Return the [x, y] coordinate for the center point of the cell that contains the specified text.  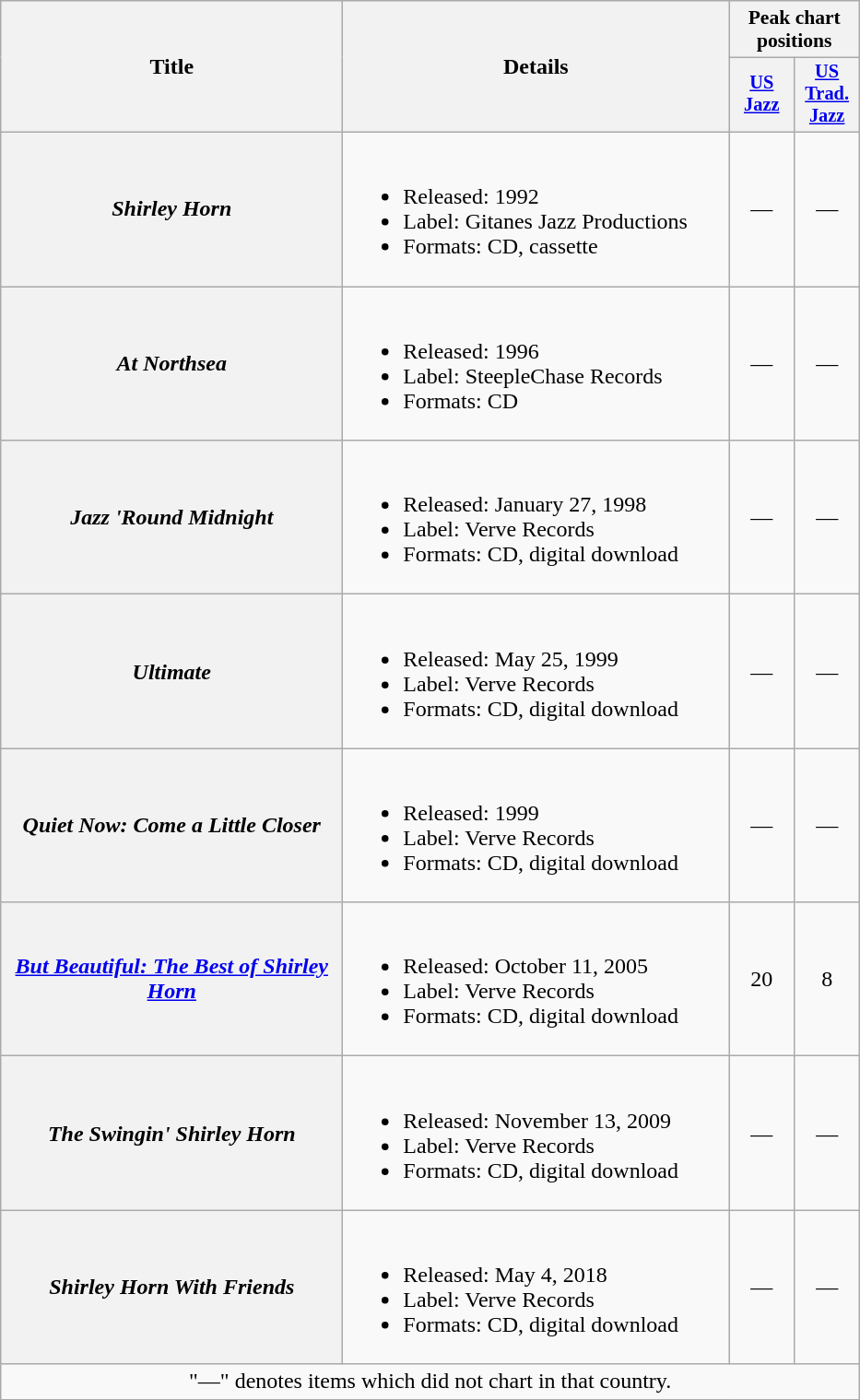
Released: January 27, 1998Label: Verve RecordsFormats: CD, digital download [536, 518]
Released: May 4, 2018Label: Verve RecordsFormats: CD, digital download [536, 1287]
Ultimate [171, 671]
Title [171, 66]
USJazz [761, 95]
Released: November 13, 2009Label: Verve RecordsFormats: CD, digital download [536, 1134]
Released: 1996Label: SteepleChase RecordsFormats: CD [536, 363]
"—" denotes items which did not chart in that country. [430, 1382]
8 [828, 979]
20 [761, 979]
Jazz 'Round Midnight [171, 518]
Shirley Horn [171, 210]
Released: May 25, 1999Label: Verve RecordsFormats: CD, digital download [536, 671]
Peak chart positions [795, 29]
Released: October 11, 2005Label: Verve RecordsFormats: CD, digital download [536, 979]
But Beautiful: The Best of Shirley Horn [171, 979]
Released: 1999Label: Verve RecordsFormats: CD, digital download [536, 826]
Released: 1992Label: Gitanes Jazz ProductionsFormats: CD, cassette [536, 210]
Details [536, 66]
At Northsea [171, 363]
Quiet Now: Come a Little Closer [171, 826]
The Swingin' Shirley Horn [171, 1134]
USTrad. Jazz [828, 95]
Shirley Horn With Friends [171, 1287]
